Detect which cell encompasses the target text, then output its [X, Y] center coordinate. 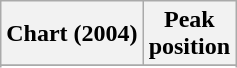
Peakposition [189, 34]
Chart (2004) [72, 34]
